From the cell containing the given text, extract its center point as (X, Y) coordinate. 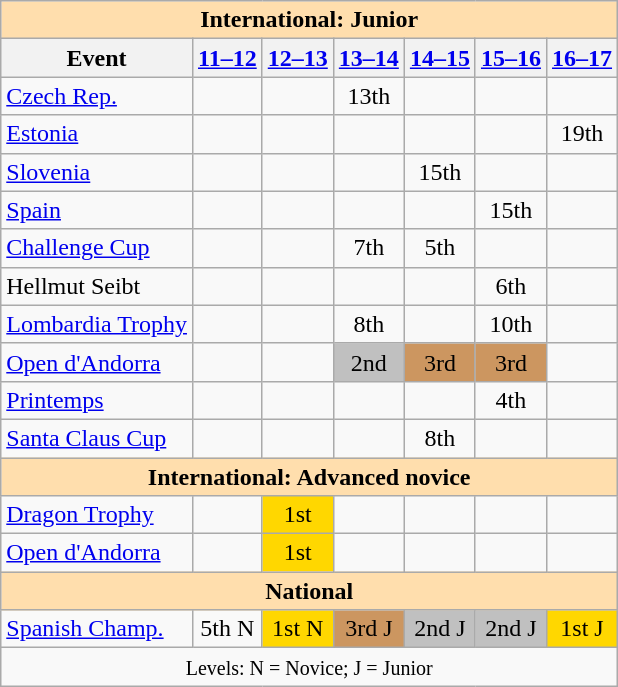
1st J (582, 629)
Levels: N = Novice; J = Junior (310, 667)
5th (440, 248)
Santa Claus Cup (97, 438)
Dragon Trophy (97, 515)
14–15 (440, 58)
International: Advanced novice (310, 477)
10th (510, 324)
2nd (368, 362)
16–17 (582, 58)
6th (510, 286)
1st N (298, 629)
Spanish Champ. (97, 629)
National (310, 591)
11–12 (227, 58)
13th (368, 96)
Slovenia (97, 172)
Spain (97, 210)
Hellmut Seibt (97, 286)
Event (97, 58)
Printemps (97, 400)
13–14 (368, 58)
7th (368, 248)
5th N (227, 629)
3rd J (368, 629)
Czech Rep. (97, 96)
International: Junior (310, 20)
4th (510, 400)
Estonia (97, 134)
Lombardia Trophy (97, 324)
19th (582, 134)
12–13 (298, 58)
15–16 (510, 58)
Challenge Cup (97, 248)
